Search for the cell housing the specified text and yield its (x, y) center coordinate. 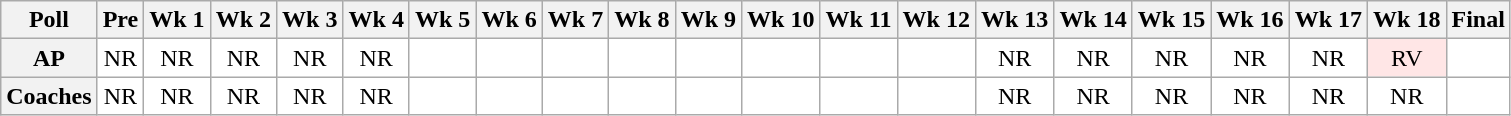
Wk 17 (1328, 20)
Wk 9 (708, 20)
Wk 10 (781, 20)
Wk 8 (642, 20)
RV (1407, 58)
Wk 6 (509, 20)
AP (49, 58)
Coaches (49, 96)
Wk 16 (1250, 20)
Pre (120, 20)
Wk 13 (1014, 20)
Final (1478, 20)
Wk 15 (1171, 20)
Wk 14 (1093, 20)
Wk 11 (858, 20)
Wk 7 (575, 20)
Wk 18 (1407, 20)
Wk 1 (177, 20)
Wk 5 (442, 20)
Wk 4 (376, 20)
Poll (49, 20)
Wk 2 (243, 20)
Wk 3 (310, 20)
Wk 12 (936, 20)
